Detect which cell encompasses the target text, then output its [x, y] center coordinate. 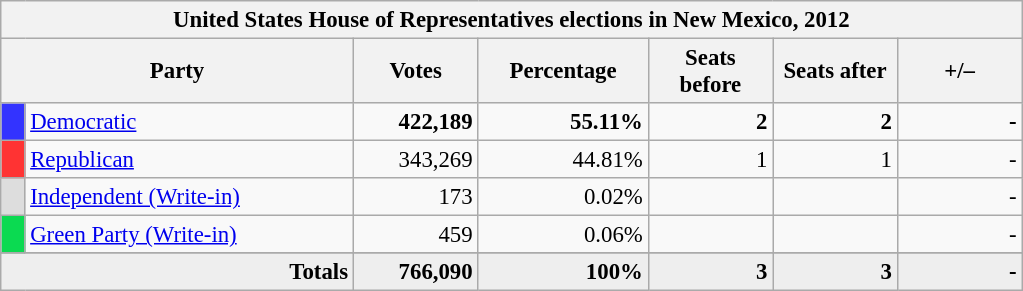
Seats before [710, 72]
Percentage [563, 72]
422,189 [416, 122]
0.02% [563, 197]
Seats after [836, 72]
Votes [416, 72]
+/– [960, 72]
Democratic [189, 122]
173 [416, 197]
343,269 [416, 160]
Green Party (Write-in) [189, 235]
United States House of Representatives elections in New Mexico, 2012 [512, 20]
Independent (Write-in) [189, 197]
Republican [189, 160]
459 [416, 235]
55.11% [563, 122]
Party [178, 72]
44.81% [563, 160]
0.06% [563, 235]
